Output the [x, y] coordinate of the center of the cell containing the given text.  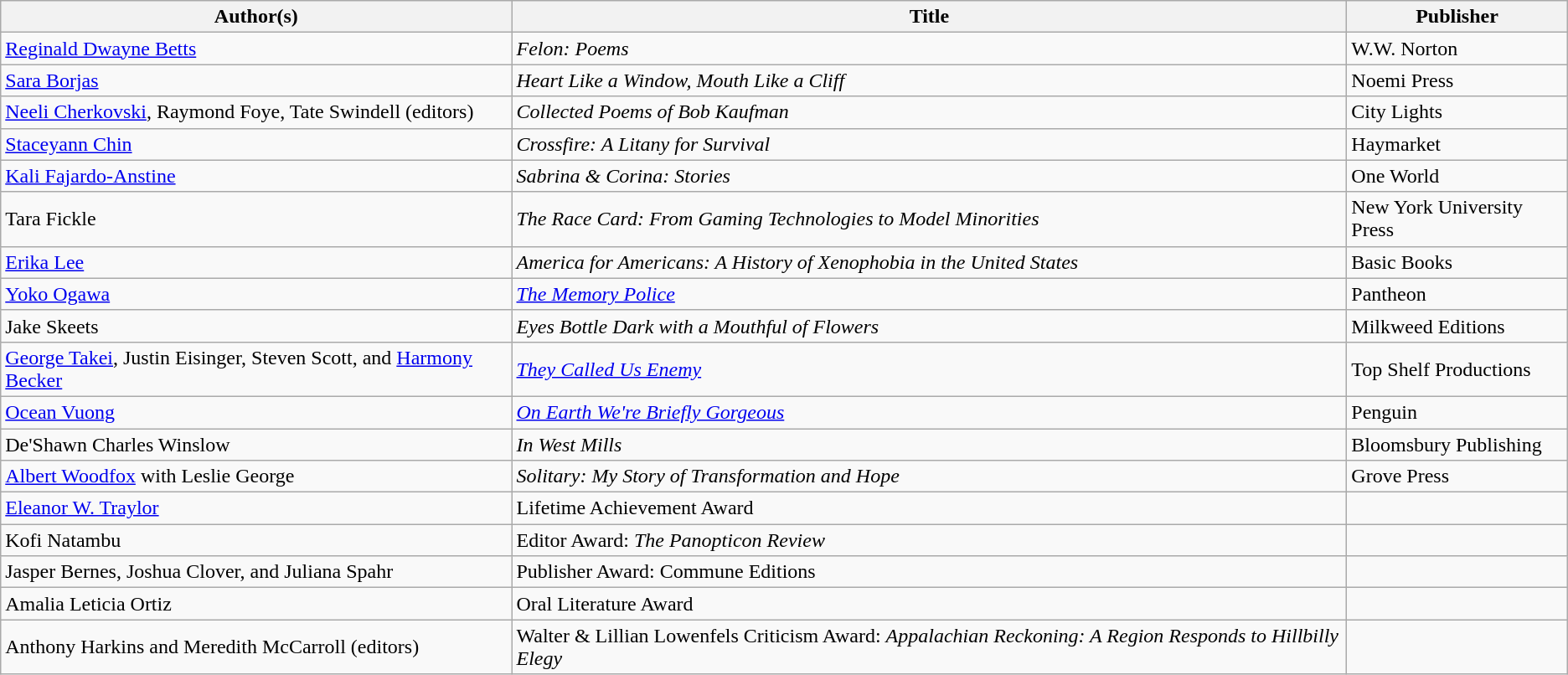
Amalia Leticia Ortiz [256, 604]
Title [930, 17]
New York University Press [1457, 219]
George Takei, Justin Eisinger, Steven Scott, and Harmony Becker [256, 368]
Staceyann Chin [256, 144]
The Race Card: From Gaming Technologies to Model Minorities [930, 219]
Solitary: My Story of Transformation and Hope [930, 477]
Reginald Dwayne Betts [256, 49]
Author(s) [256, 17]
Publisher [1457, 17]
In West Mills [930, 445]
Haymarket [1457, 144]
Kali Fajardo-Anstine [256, 176]
They Called Us Enemy [930, 368]
One World [1457, 176]
America for Americans: A History of Xenophobia in the United States [930, 262]
Tara Fickle [256, 219]
Milkweed Editions [1457, 326]
Lifetime Achievement Award [930, 508]
Grove Press [1457, 477]
Sara Borjas [256, 80]
Anthony Harkins and Meredith McCarroll (editors) [256, 647]
Yoko Ogawa [256, 294]
Sabrina & Corina: Stories [930, 176]
Kofi Natambu [256, 540]
Noemi Press [1457, 80]
The Memory Police [930, 294]
Jake Skeets [256, 326]
On Earth We're Briefly Gorgeous [930, 412]
Albert Woodfox with Leslie George [256, 477]
Bloomsbury Publishing [1457, 445]
Top Shelf Productions [1457, 368]
Heart Like a Window, Mouth Like a Cliff [930, 80]
Eyes Bottle Dark with a Mouthful of Flowers [930, 326]
City Lights [1457, 112]
Pantheon [1457, 294]
Felon: Poems [930, 49]
Basic Books [1457, 262]
Collected Poems of Bob Kaufman [930, 112]
Crossfire: A Litany for Survival [930, 144]
Oral Literature Award [930, 604]
W.W. Norton [1457, 49]
Editor Award: The Panopticon Review [930, 540]
Jasper Bernes, Joshua Clover, and Juliana Spahr [256, 572]
Walter & Lillian Lowenfels Criticism Award: Appalachian Reckoning: A Region Responds to Hillbilly Elegy [930, 647]
Erika Lee [256, 262]
Publisher Award: Commune Editions [930, 572]
Neeli Cherkovski, Raymond Foye, Tate Swindell (editors) [256, 112]
Penguin [1457, 412]
Ocean Vuong [256, 412]
Eleanor W. Traylor [256, 508]
De'Shawn Charles Winslow [256, 445]
